Identify which cell holds the provided text, then report its [x, y] central coordinate. 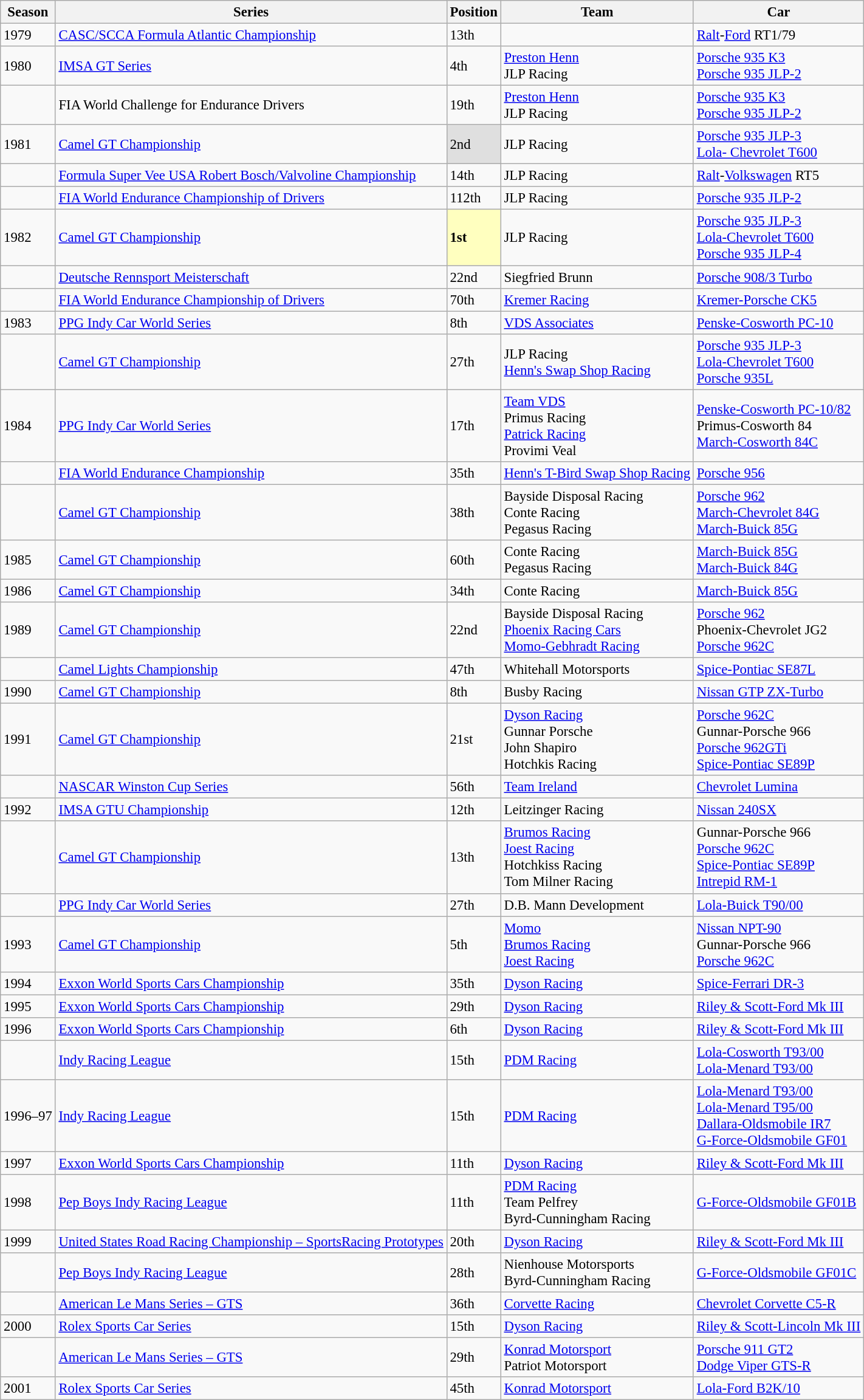
FIA World Challenge for Endurance Drivers [251, 106]
1982 [28, 238]
1984 [28, 425]
Nissan GTP ZX-Turbo [778, 692]
G-Force-Oldsmobile GF01B [778, 1203]
Corvette Racing [597, 1304]
1989 [28, 630]
19th [474, 106]
Lola-Cosworth T93/00Lola-Menard T93/00 [778, 1060]
Porsche 911 GT2Dodge Viper GTS-R [778, 1357]
1995 [28, 1006]
Nienhouse MotorsportsByrd-Cunningham Racing [597, 1272]
36th [474, 1304]
NASCAR Winston Cup Series [251, 787]
JLP RacingHenn's Swap Shop Racing [597, 362]
Porsche 935 JLP-3Lola-Chevrolet T600Porsche 935L [778, 362]
Conte Racing [597, 591]
1993 [28, 944]
Season [28, 12]
Car [778, 12]
Porsche 962March-Chevrolet 84GMarch-Buick 85G [778, 512]
Ralt-Volkswagen RT5 [778, 176]
1998 [28, 1203]
Kremer-Porsche CK5 [778, 300]
Team VDSPrimus RacingPatrick RacingProvimi Veal [597, 425]
47th [474, 670]
CASC/SCCA Formula Atlantic Championship [251, 35]
28th [474, 1272]
United States Road Racing Championship – SportsRacing Prototypes [251, 1242]
Kremer Racing [597, 300]
Bayside Disposal RacingConte RacingPegasus Racing [597, 512]
Siegfried Brunn [597, 277]
60th [474, 560]
Dyson RacingGunnar PorscheJohn ShapiroHotchkis Racing [597, 740]
Porsche 935 JLP-2 [778, 199]
2nd [474, 145]
Lola-Menard T93/00Lola-Menard T95/00Dallara-Oldsmobile IR7G-Force-Oldsmobile GF01 [778, 1116]
Conte RacingPegasus Racing [597, 560]
March-Buick 85G [778, 591]
70th [474, 300]
1991 [28, 740]
1997 [28, 1163]
Chevrolet Lumina [778, 787]
Nissan 240SX [778, 810]
1985 [28, 560]
Konrad MotorsportPatriot Motorsport [597, 1357]
Team [597, 12]
20th [474, 1242]
MomoBrumos RacingJoest Racing [597, 944]
14th [474, 176]
Leitzinger Racing [597, 810]
VDS Associates [597, 323]
5th [474, 944]
Busby Racing [597, 692]
Lola-Buick T90/00 [778, 905]
1999 [28, 1242]
Nissan NPT-90Gunnar-Porsche 966Porsche 962C [778, 944]
Konrad Motorsport [597, 1388]
Brumos RacingJoest RacingHotchkiss RacingTom Milner Racing [597, 858]
2000 [28, 1326]
Series [251, 12]
4th [474, 66]
45th [474, 1388]
Team Ireland [597, 787]
1981 [28, 145]
1990 [28, 692]
1980 [28, 66]
Penske-Cosworth PC-10 [778, 323]
Porsche 956 [778, 473]
Spice-Ferrari DR-3 [778, 983]
1986 [28, 591]
1992 [28, 810]
1996–97 [28, 1116]
March-Buick 85GMarch-Buick 84G [778, 560]
1979 [28, 35]
Chevrolet Corvette C5-R [778, 1304]
IMSA GTU Championship [251, 810]
6th [474, 1029]
56th [474, 787]
Riley & Scott-Lincoln Mk III [778, 1326]
Whitehall Motorsports [597, 670]
PDM RacingTeam PelfreyByrd-Cunningham Racing [597, 1203]
Porsche 962Phoenix-Chevrolet JG2Porsche 962C [778, 630]
Gunnar-Porsche 966Porsche 962CSpice-Pontiac SE89PIntrepid RM-1 [778, 858]
Porsche 935 JLP-3Lola-Chevrolet T600Porsche 935 JLP-4 [778, 238]
Porsche 935 JLP-3Lola- Chevrolet T600 [778, 145]
38th [474, 512]
Penske-Cosworth PC-10/82Primus-Cosworth 84March-Cosworth 84C [778, 425]
Ralt-Ford RT1/79 [778, 35]
17th [474, 425]
D.B. Mann Development [597, 905]
1st [474, 238]
1996 [28, 1029]
Bayside Disposal RacingPhoenix Racing CarsMomo-Gebhradt Racing [597, 630]
112th [474, 199]
IMSA GT Series [251, 66]
Deutsche Rennsport Meisterschaft [251, 277]
2001 [28, 1388]
Formula Super Vee USA Robert Bosch/Valvoline Championship [251, 176]
Camel Lights Championship [251, 670]
Position [474, 12]
12th [474, 810]
34th [474, 591]
Lola-Ford B2K/10 [778, 1388]
1983 [28, 323]
1994 [28, 983]
21st [474, 740]
Spice-Pontiac SE87L [778, 670]
Porsche 962CGunnar-Porsche 966Porsche 962GTiSpice-Pontiac SE89P [778, 740]
FIA World Endurance Championship [251, 473]
G-Force-Oldsmobile GF01C [778, 1272]
Porsche 908/3 Turbo [778, 277]
Henn's T-Bird Swap Shop Racing [597, 473]
